Find where the given text appears and provide that cell's center as [X, Y] coordinate. 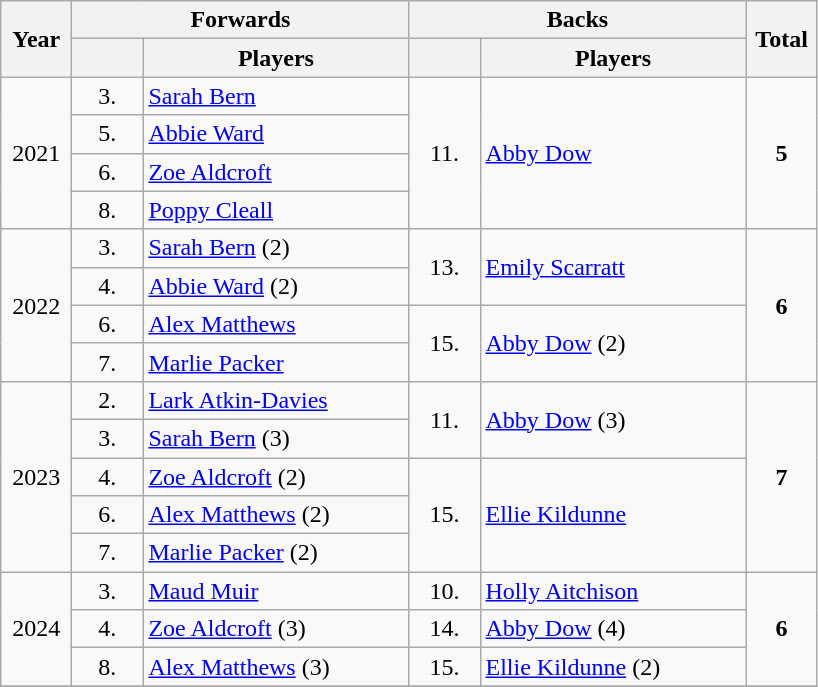
Total [782, 39]
Abby Dow [613, 153]
5. [108, 134]
Zoe Aldcroft (3) [276, 629]
Abby Dow (3) [613, 419]
2. [108, 400]
13. [444, 267]
10. [444, 591]
Year [36, 39]
5 [782, 153]
2024 [36, 629]
Lark Atkin-Davies [276, 400]
Sarah Bern (3) [276, 438]
Abbie Ward (2) [276, 286]
Abby Dow (2) [613, 343]
Sarah Bern (2) [276, 248]
Abby Dow (4) [613, 629]
Backs [578, 20]
Forwards [240, 20]
Abbie Ward [276, 134]
Alex Matthews [276, 324]
14. [444, 629]
Holly Aitchison [613, 591]
Zoe Aldcroft [276, 172]
Emily Scarratt [613, 267]
Poppy Cleall [276, 210]
Ellie Kildunne [613, 515]
Alex Matthews (3) [276, 667]
Maud Muir [276, 591]
Marlie Packer [276, 362]
7 [782, 476]
Alex Matthews (2) [276, 515]
2021 [36, 153]
Marlie Packer (2) [276, 553]
2022 [36, 305]
Ellie Kildunne (2) [613, 667]
Sarah Bern [276, 96]
Zoe Aldcroft (2) [276, 477]
2023 [36, 476]
